Extract the [X, Y] coordinate from the center of the cell holding the provided text.  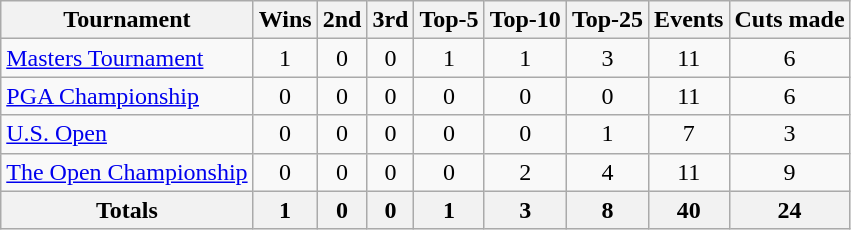
2nd [342, 20]
Events [689, 20]
3rd [390, 20]
24 [790, 210]
40 [689, 210]
Totals [127, 210]
9 [790, 172]
4 [607, 172]
PGA Championship [127, 96]
7 [689, 134]
Top-5 [449, 20]
Top-25 [607, 20]
Tournament [127, 20]
Wins [285, 20]
U.S. Open [127, 134]
2 [525, 172]
Top-10 [525, 20]
8 [607, 210]
Masters Tournament [127, 58]
Cuts made [790, 20]
The Open Championship [127, 172]
